Search for the cell housing the specified text and yield its (X, Y) center coordinate. 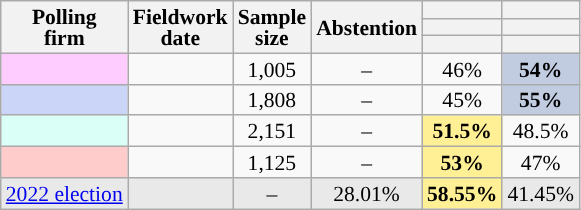
55% (540, 100)
45% (462, 100)
1,005 (272, 68)
51.5% (462, 132)
1,808 (272, 100)
54% (540, 68)
Abstention (366, 27)
28.01% (366, 194)
2,151 (272, 132)
1,125 (272, 162)
58.55% (462, 194)
48.5% (540, 132)
47% (540, 162)
41.45% (540, 194)
Pollingfirm (64, 27)
53% (462, 162)
46% (462, 68)
Samplesize (272, 27)
2022 election (64, 194)
Fieldworkdate (180, 27)
